Output the [x, y] coordinate of the center of the cell containing the given text.  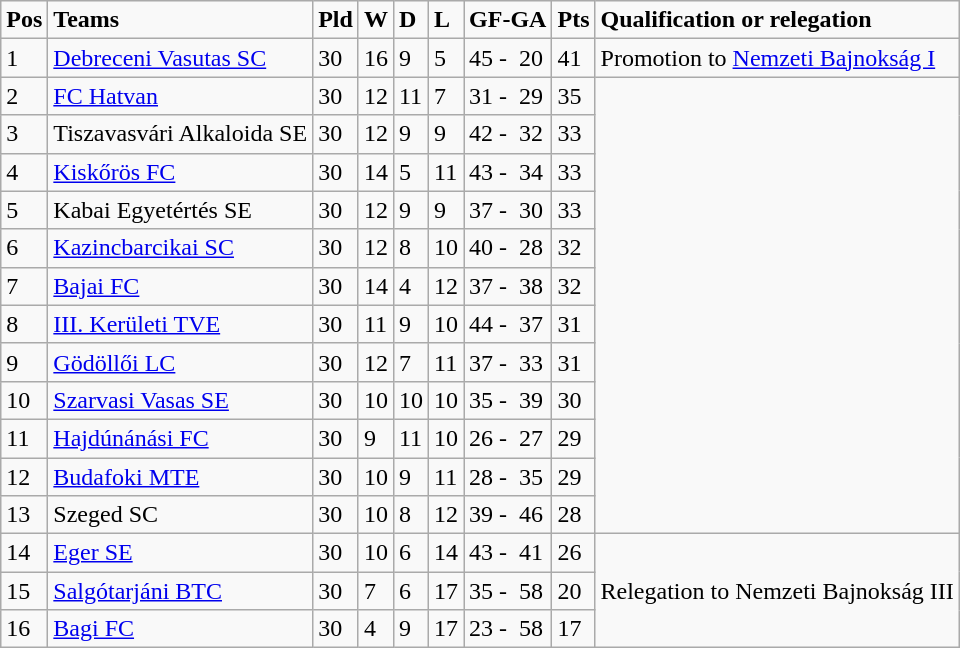
35 - 39 [508, 400]
Pld [336, 20]
31 - 29 [508, 96]
2 [24, 96]
L [446, 20]
20 [574, 591]
Pos [24, 20]
1 [24, 58]
37 - 30 [508, 210]
Tiszavasvári Alkaloida SE [180, 134]
III. Kerületi TVE [180, 324]
GF-GA [508, 20]
Qualification or relegation [777, 20]
37 - 38 [508, 286]
43 - 41 [508, 553]
Eger SE [180, 553]
Pts [574, 20]
FC Hatvan [180, 96]
Budafoki MTE [180, 477]
Bajai FC [180, 286]
41 [574, 58]
15 [24, 591]
D [410, 20]
Kiskőrös FC [180, 172]
43 - 34 [508, 172]
3 [24, 134]
W [376, 20]
28 - 35 [508, 477]
40 - 28 [508, 248]
Szeged SC [180, 515]
Debreceni Vasutas SC [180, 58]
Kazincbarcikai SC [180, 248]
Teams [180, 20]
Relegation to Nemzeti Bajnokság III [777, 591]
44 - 37 [508, 324]
Hajdúnánási FC [180, 438]
13 [24, 515]
Gödöllői LC [180, 362]
Szarvasi Vasas SE [180, 400]
35 [574, 96]
Kabai Egyetértés SE [180, 210]
26 [574, 553]
23 - 58 [508, 629]
Promotion to Nemzeti Bajnokság I [777, 58]
Salgótarjáni BTC [180, 591]
39 - 46 [508, 515]
35 - 58 [508, 591]
Bagi FC [180, 629]
26 - 27 [508, 438]
28 [574, 515]
45 - 20 [508, 58]
42 - 32 [508, 134]
37 - 33 [508, 362]
